Locate the cell with the specified text and output its (X, Y) center coordinate. 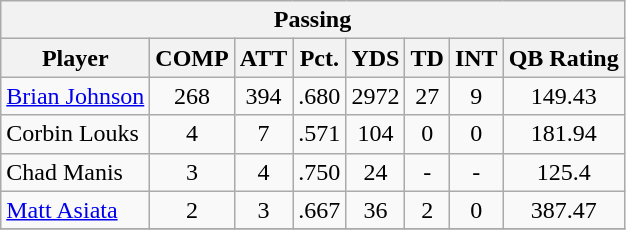
Matt Asiata (76, 210)
Passing (312, 20)
24 (376, 172)
.667 (320, 210)
36 (376, 210)
Player (76, 58)
2972 (376, 96)
394 (264, 96)
QB Rating (564, 58)
Corbin Louks (76, 134)
TD (427, 58)
INT (476, 58)
7 (264, 134)
27 (427, 96)
.571 (320, 134)
COMP (192, 58)
125.4 (564, 172)
181.94 (564, 134)
387.47 (564, 210)
Pct. (320, 58)
.750 (320, 172)
104 (376, 134)
Brian Johnson (76, 96)
149.43 (564, 96)
.680 (320, 96)
Chad Manis (76, 172)
9 (476, 96)
268 (192, 96)
ATT (264, 58)
YDS (376, 58)
